Find where the given text appears and provide that cell's center as [x, y] coordinate. 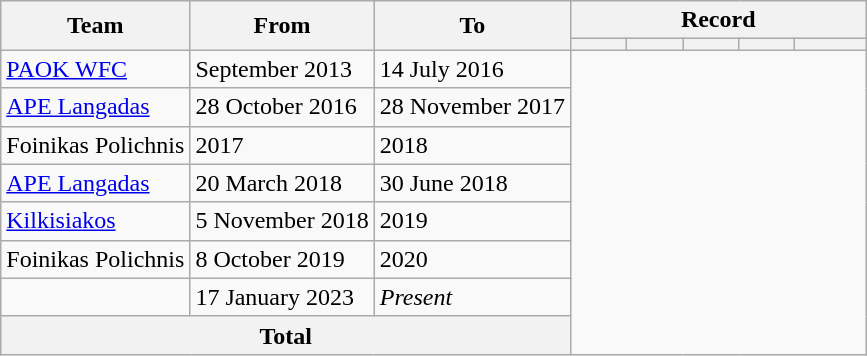
14 July 2016 [472, 69]
2018 [472, 145]
5 November 2018 [282, 221]
To [472, 26]
Kilkisiakos [96, 221]
Record [718, 20]
28 October 2016 [282, 107]
2019 [472, 221]
17 January 2023 [282, 297]
2020 [472, 259]
28 November 2017 [472, 107]
Total [286, 335]
From [282, 26]
PAOK WFC [96, 69]
30 June 2018 [472, 183]
Present [472, 297]
8 October 2019 [282, 259]
Team [96, 26]
2017 [282, 145]
20 March 2018 [282, 183]
September 2013 [282, 69]
